Pinpoint the cell where the given text exists, returning its [X, Y] midpoint coordinate. 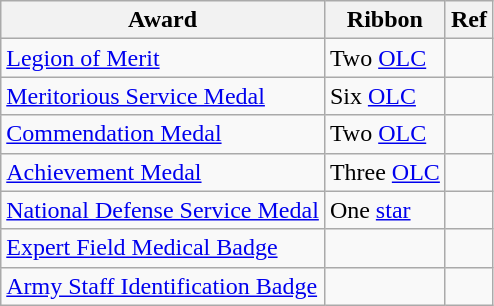
Commendation Medal [163, 134]
Ref [468, 20]
Six OLC [384, 96]
Ribbon [384, 20]
Army Staff Identification Badge [163, 286]
Three OLC [384, 172]
One star [384, 210]
Award [163, 20]
Expert Field Medical Badge [163, 248]
Achievement Medal [163, 172]
Legion of Merit [163, 58]
Meritorious Service Medal [163, 96]
National Defense Service Medal [163, 210]
